Extract the (X, Y) coordinate from the center of the cell holding the provided text.  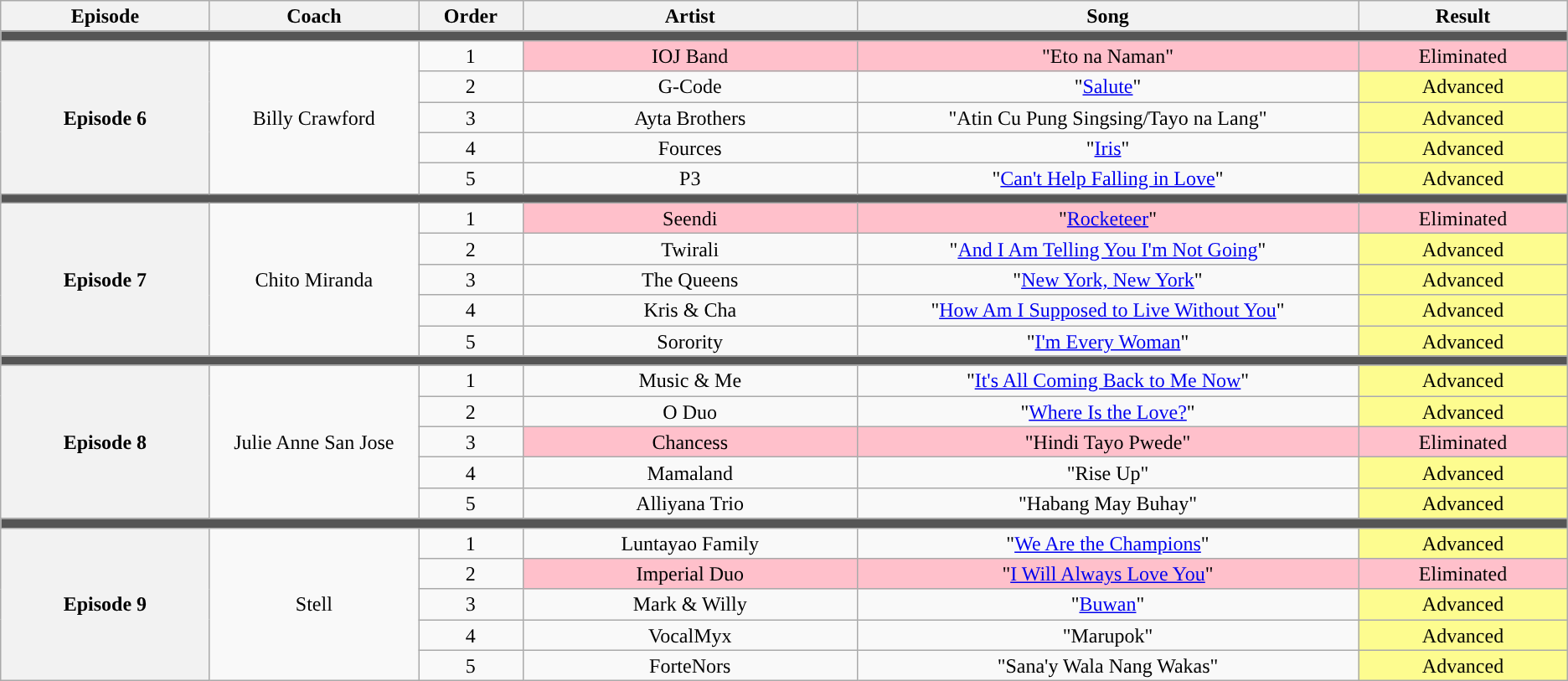
Result (1462, 17)
Coach (313, 17)
Order (471, 17)
Episode 9 (106, 605)
Billy Crawford (313, 117)
P3 (690, 179)
IOJ Band (690, 55)
"Habang May Buhay" (1107, 503)
Alliyana Trio (690, 503)
Episode (106, 17)
"Sana'y Wala Nang Wakas" (1107, 665)
Imperial Duo (690, 575)
"Where Is the Love?" (1107, 412)
"How Am I Supposed to Live Without You" (1107, 310)
"Salute" (1107, 87)
"Hindi Tayo Pwede" (1107, 442)
Episode 8 (106, 442)
"Rise Up" (1107, 472)
Episode 6 (106, 117)
"New York, New York" (1107, 280)
O Duo (690, 412)
"It's All Coming Back to Me Now" (1107, 380)
Chancess (690, 442)
G-Code (690, 87)
"And I Am Telling You I'm Not Going" (1107, 250)
Mamaland (690, 472)
ForteNors (690, 665)
"Can't Help Falling in Love" (1107, 179)
"Eto na Naman" (1107, 55)
"We Are the Champions" (1107, 543)
Sorority (690, 340)
Fources (690, 147)
"I'm Every Woman" (1107, 340)
Kris & Cha (690, 310)
Julie Anne San Jose (313, 442)
Episode 7 (106, 280)
Ayta Brothers (690, 117)
"Atin Cu Pung Singsing/Tayo na Lang" (1107, 117)
Twirali (690, 250)
Artist (690, 17)
Chito Miranda (313, 280)
"Marupok" (1107, 635)
Stell (313, 605)
"Iris" (1107, 147)
"Rocketeer" (1107, 218)
Luntayao Family (690, 543)
Song (1107, 17)
Seendi (690, 218)
VocalMyx (690, 635)
Music & Me (690, 380)
The Queens (690, 280)
"I Will Always Love You" (1107, 575)
Mark & Willy (690, 605)
"Buwan" (1107, 605)
